Find where the given text appears and provide that cell's center as (X, Y) coordinate. 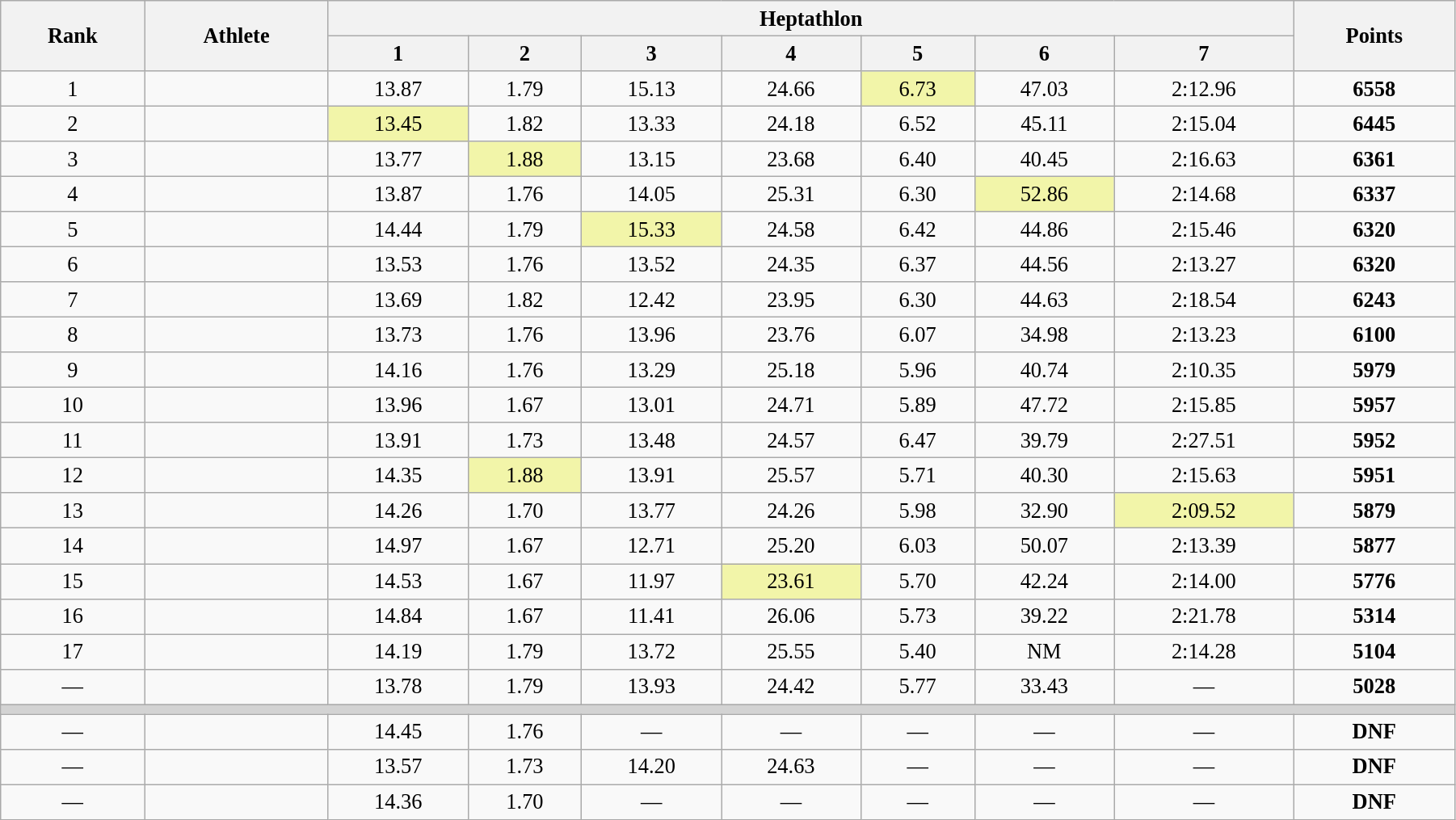
12.42 (651, 300)
23.61 (792, 581)
26.06 (792, 616)
24.63 (792, 767)
5979 (1374, 370)
13.53 (398, 264)
14.84 (398, 616)
5776 (1374, 581)
6.40 (918, 159)
24.18 (792, 124)
15.13 (651, 88)
6445 (1374, 124)
13.15 (651, 159)
47.03 (1044, 88)
2:13.27 (1204, 264)
5314 (1374, 616)
Points (1374, 36)
25.18 (792, 370)
14.19 (398, 651)
5879 (1374, 511)
Rank (73, 36)
2:16.63 (1204, 159)
2:14.00 (1204, 581)
42.24 (1044, 581)
13.69 (398, 300)
14.97 (398, 546)
5104 (1374, 651)
5877 (1374, 546)
14.35 (398, 475)
5.77 (918, 687)
2:14.68 (1204, 194)
5.40 (918, 651)
5951 (1374, 475)
2:13.23 (1204, 334)
32.90 (1044, 511)
40.74 (1044, 370)
23.68 (792, 159)
44.63 (1044, 300)
13.93 (651, 687)
13 (73, 511)
2:10.35 (1204, 370)
5.73 (918, 616)
24.26 (792, 511)
24.57 (792, 440)
Heptathlon (811, 18)
25.55 (792, 651)
6.07 (918, 334)
2:15.63 (1204, 475)
13.45 (398, 124)
15 (73, 581)
14.44 (398, 229)
40.45 (1044, 159)
11.97 (651, 581)
24.42 (792, 687)
24.35 (792, 264)
10 (73, 405)
39.22 (1044, 616)
8 (73, 334)
6337 (1374, 194)
13.73 (398, 334)
6.03 (918, 546)
13.01 (651, 405)
25.57 (792, 475)
5028 (1374, 687)
47.72 (1044, 405)
13.52 (651, 264)
14.16 (398, 370)
50.07 (1044, 546)
40.30 (1044, 475)
12 (73, 475)
44.56 (1044, 264)
5.96 (918, 370)
6558 (1374, 88)
5952 (1374, 440)
23.95 (792, 300)
6.42 (918, 229)
5.70 (918, 581)
14.45 (398, 731)
39.79 (1044, 440)
2:18.54 (1204, 300)
52.86 (1044, 194)
2:27.51 (1204, 440)
5.71 (918, 475)
25.31 (792, 194)
14.20 (651, 767)
13.57 (398, 767)
5.98 (918, 511)
6.37 (918, 264)
5.89 (918, 405)
17 (73, 651)
2:14.28 (1204, 651)
24.71 (792, 405)
23.76 (792, 334)
25.20 (792, 546)
11.41 (651, 616)
14.26 (398, 511)
14 (73, 546)
6100 (1374, 334)
5957 (1374, 405)
13.78 (398, 687)
13.29 (651, 370)
2:15.04 (1204, 124)
6.73 (918, 88)
2:21.78 (1204, 616)
2:15.46 (1204, 229)
6361 (1374, 159)
6243 (1374, 300)
2:15.85 (1204, 405)
14.53 (398, 581)
2:12.96 (1204, 88)
12.71 (651, 546)
24.58 (792, 229)
6.47 (918, 440)
14.36 (398, 801)
11 (73, 440)
13.72 (651, 651)
15.33 (651, 229)
13.48 (651, 440)
34.98 (1044, 334)
2:13.39 (1204, 546)
44.86 (1044, 229)
Athlete (237, 36)
2:09.52 (1204, 511)
6.52 (918, 124)
33.43 (1044, 687)
NM (1044, 651)
45.11 (1044, 124)
16 (73, 616)
14.05 (651, 194)
9 (73, 370)
13.33 (651, 124)
24.66 (792, 88)
